Capture the cell that displays the provided text and extract its [x, y] central coordinate. 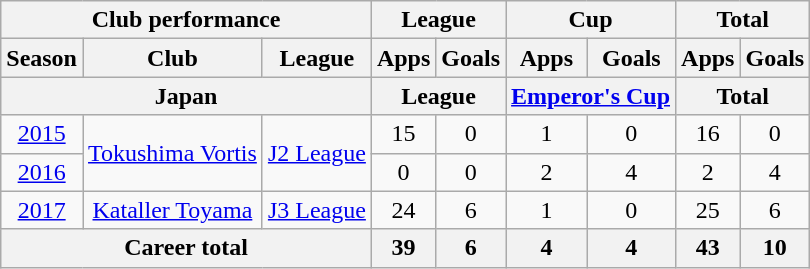
Cup [591, 20]
15 [403, 134]
24 [403, 210]
J2 League [316, 153]
J3 League [316, 210]
Club [172, 58]
16 [708, 134]
Kataller Toyama [172, 210]
Season [42, 58]
10 [775, 248]
Japan [186, 96]
39 [403, 248]
2016 [42, 172]
43 [708, 248]
Career total [186, 248]
Club performance [186, 20]
Tokushima Vortis [172, 153]
2015 [42, 134]
25 [708, 210]
Emperor's Cup [591, 96]
2017 [42, 210]
